Capture the cell that displays the provided text and extract its [x, y] central coordinate. 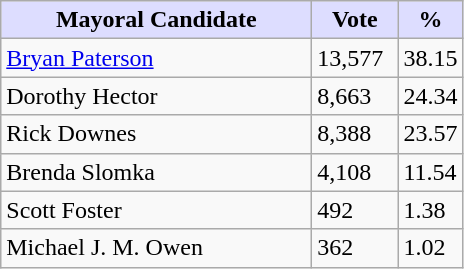
1.38 [430, 210]
Vote [355, 20]
38.15 [430, 58]
Scott Foster [156, 210]
1.02 [430, 248]
Rick Downes [156, 134]
Bryan Paterson [156, 58]
362 [355, 248]
Brenda Slomka [156, 172]
% [430, 20]
11.54 [430, 172]
8,388 [355, 134]
8,663 [355, 96]
4,108 [355, 172]
23.57 [430, 134]
13,577 [355, 58]
24.34 [430, 96]
Mayoral Candidate [156, 20]
Dorothy Hector [156, 96]
Michael J. M. Owen [156, 248]
492 [355, 210]
